Capture the cell that displays the provided text and extract its (X, Y) central coordinate. 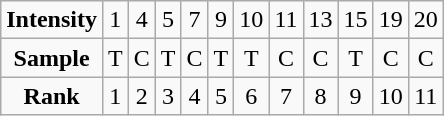
20 (426, 20)
Sample (52, 58)
15 (356, 20)
19 (390, 20)
3 (168, 96)
Rank (52, 96)
Intensity (52, 20)
6 (252, 96)
2 (142, 96)
13 (320, 20)
8 (320, 96)
